Output the (X, Y) coordinate of the center of the cell containing the given text.  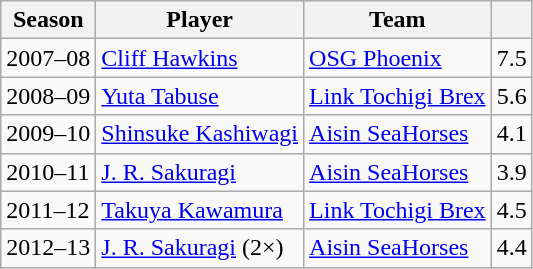
4.4 (512, 248)
5.6 (512, 96)
Cliff Hawkins (200, 58)
OSG Phoenix (398, 58)
2010–11 (48, 172)
Yuta Tabuse (200, 96)
J. R. Sakuragi (2×) (200, 248)
2008–09 (48, 96)
2011–12 (48, 210)
Takuya Kawamura (200, 210)
2012–13 (48, 248)
3.9 (512, 172)
2009–10 (48, 134)
J. R. Sakuragi (200, 172)
Season (48, 20)
2007–08 (48, 58)
Shinsuke Kashiwagi (200, 134)
4.1 (512, 134)
Team (398, 20)
4.5 (512, 210)
7.5 (512, 58)
Player (200, 20)
